Search for the cell housing the specified text and yield its [X, Y] center coordinate. 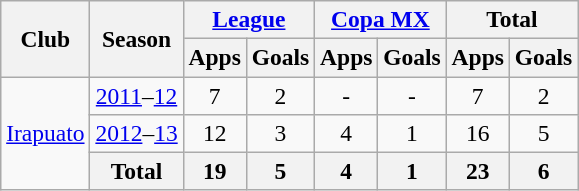
2012–13 [136, 133]
6 [543, 171]
Irapuato [46, 133]
3 [280, 133]
19 [214, 171]
Club [46, 38]
Season [136, 38]
Copa MX [381, 19]
2011–12 [136, 95]
16 [478, 133]
League [249, 19]
23 [478, 171]
12 [214, 133]
